Pinpoint the cell where the given text exists, returning its (X, Y) midpoint coordinate. 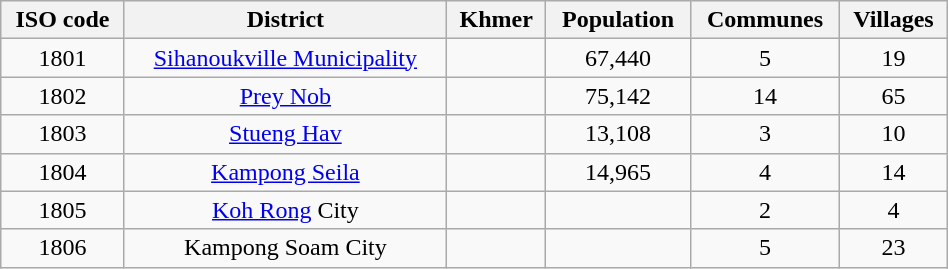
1806 (62, 248)
1801 (62, 58)
1805 (62, 210)
13,108 (618, 134)
Koh Rong City (285, 210)
Prey Nob (285, 96)
75,142 (618, 96)
Khmer (496, 20)
Kampong Soam City (285, 248)
ISO code (62, 20)
3 (764, 134)
Stueng Hav (285, 134)
14,965 (618, 172)
Villages (894, 20)
10 (894, 134)
Sihanoukville Municipality (285, 58)
District (285, 20)
Communes (764, 20)
67,440 (618, 58)
Population (618, 20)
2 (764, 210)
19 (894, 58)
1803 (62, 134)
Kampong Seila (285, 172)
65 (894, 96)
23 (894, 248)
1802 (62, 96)
1804 (62, 172)
